Scan for the cell matching the given text and deliver its [X, Y] coordinate at center. 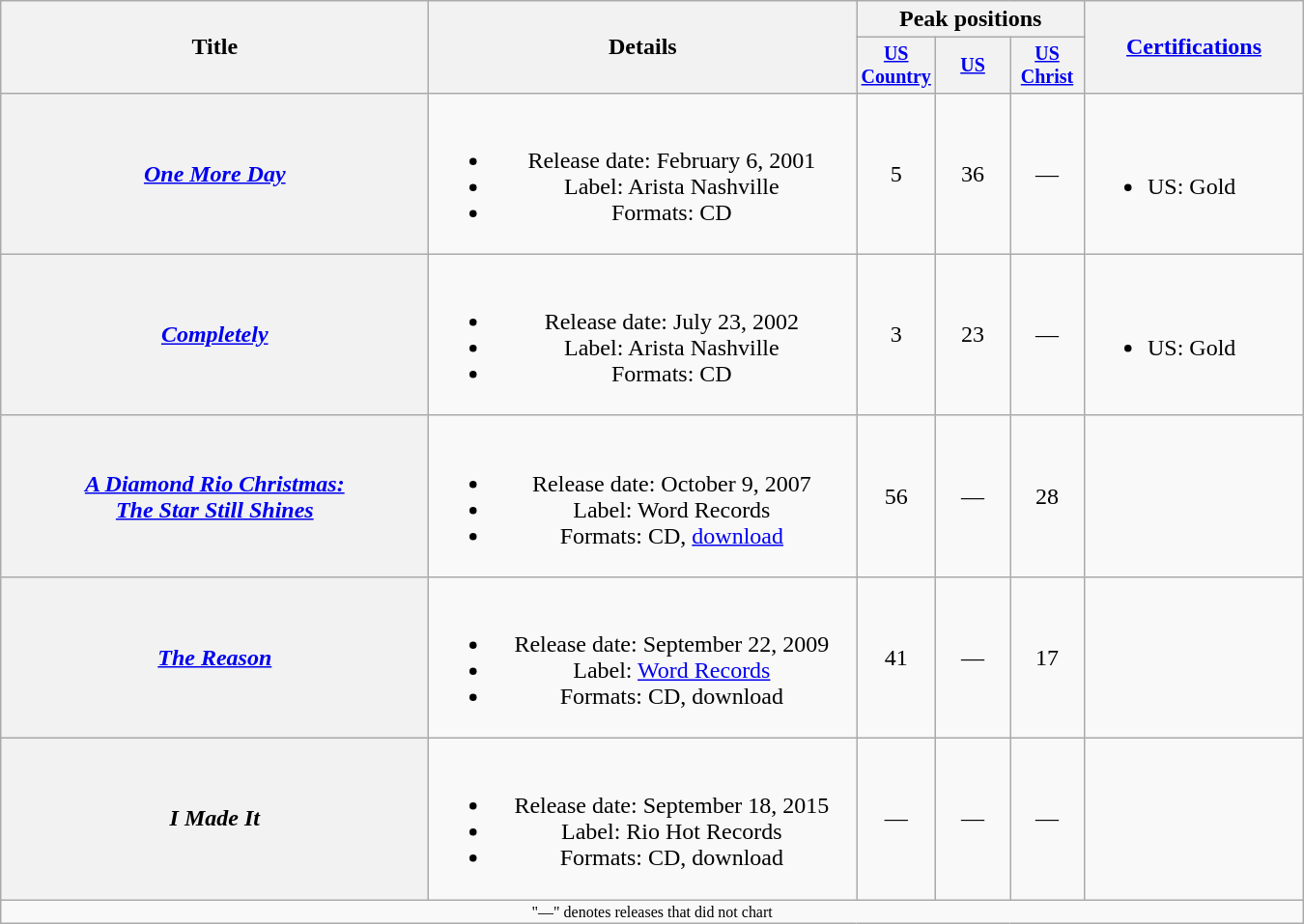
17 [1047, 657]
5 [896, 174]
Release date: February 6, 2001Label: Arista NashvilleFormats: CD [643, 174]
Title [214, 47]
41 [896, 657]
Release date: July 23, 2002Label: Arista NashvilleFormats: CD [643, 334]
Release date: September 18, 2015Label: Rio Hot RecordsFormats: CD, download [643, 819]
One More Day [214, 174]
56 [896, 496]
Release date: September 22, 2009Label: Word RecordsFormats: CD, download [643, 657]
Certifications [1194, 47]
Completely [214, 334]
Release date: October 9, 2007Label: Word RecordsFormats: CD, download [643, 496]
36 [974, 174]
Details [643, 47]
The Reason [214, 657]
US Country [896, 66]
A Diamond Rio Christmas:The Star Still Shines [214, 496]
Peak positions [971, 19]
23 [974, 334]
US Christ [1047, 66]
I Made It [214, 819]
"—" denotes releases that did not chart [653, 911]
3 [896, 334]
28 [1047, 496]
US [974, 66]
